From the cell containing the given text, extract its center point as (x, y) coordinate. 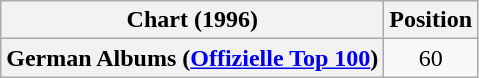
Position (431, 20)
German Albums (Offizielle Top 100) (192, 58)
60 (431, 58)
Chart (1996) (192, 20)
